Return the (x, y) coordinate for the center point of the cell that contains the specified text.  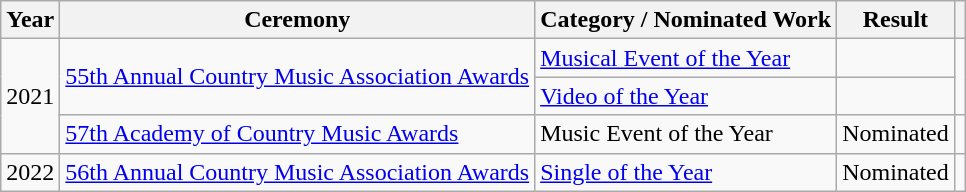
Video of the Year (686, 96)
2022 (30, 172)
55th Annual Country Music Association Awards (298, 77)
57th Academy of Country Music Awards (298, 134)
Category / Nominated Work (686, 20)
Musical Event of the Year (686, 58)
Music Event of the Year (686, 134)
Single of the Year (686, 172)
2021 (30, 96)
Ceremony (298, 20)
Result (896, 20)
Year (30, 20)
56th Annual Country Music Association Awards (298, 172)
